Identify which cell holds the provided text, then report its (X, Y) central coordinate. 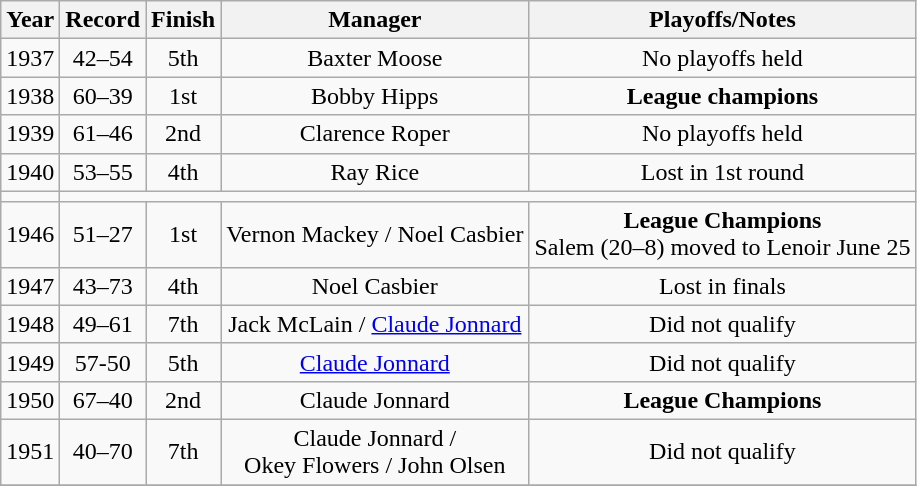
Lost in finals (722, 286)
Baxter Moose (375, 58)
1937 (30, 58)
Bobby Hipps (375, 96)
1947 (30, 286)
1940 (30, 172)
League Champions (722, 400)
Year (30, 20)
57-50 (103, 362)
Record (103, 20)
1950 (30, 400)
1938 (30, 96)
51–27 (103, 234)
Vernon Mackey / Noel Casbier (375, 234)
Ray Rice (375, 172)
42–54 (103, 58)
League Champions Salem (20–8) moved to Lenoir June 25 (722, 234)
Manager (375, 20)
Jack McLain / Claude Jonnard (375, 324)
40–70 (103, 452)
53–55 (103, 172)
Clarence Roper (375, 134)
1951 (30, 452)
Claude Jonnard / Okey Flowers / John Olsen (375, 452)
1939 (30, 134)
67–40 (103, 400)
1946 (30, 234)
Playoffs/Notes (722, 20)
43–73 (103, 286)
Noel Casbier (375, 286)
60–39 (103, 96)
49–61 (103, 324)
1948 (30, 324)
1949 (30, 362)
61–46 (103, 134)
League champions (722, 96)
Lost in 1st round (722, 172)
Finish (184, 20)
